Return (X, Y) of the center of cell containing provided text 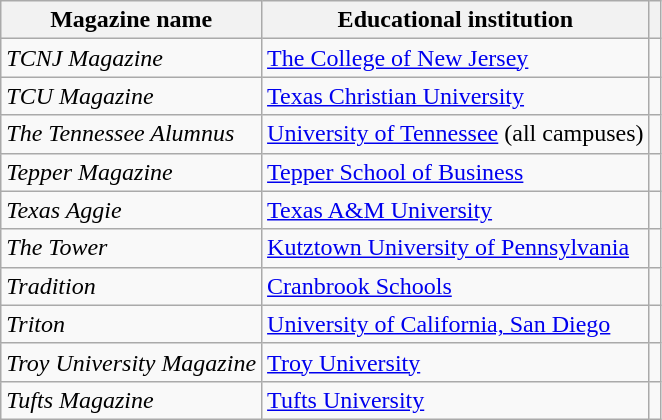
Kutztown University of Pennsylvania (456, 248)
Educational institution (456, 20)
TCNJ Magazine (132, 58)
Tufts Magazine (132, 400)
Texas Aggie (132, 210)
University of California, San Diego (456, 324)
The College of New Jersey (456, 58)
Troy University (456, 362)
Tepper School of Business (456, 172)
Magazine name (132, 20)
The Tennessee Alumnus (132, 134)
Tufts University (456, 400)
The Tower (132, 248)
Texas A&M University (456, 210)
Tepper Magazine (132, 172)
Cranbrook Schools (456, 286)
TCU Magazine (132, 96)
Texas Christian University (456, 96)
Troy University Magazine (132, 362)
Tradition (132, 286)
University of Tennessee (all campuses) (456, 134)
Triton (132, 324)
